Find where the given text appears and provide that cell's center as (X, Y) coordinate. 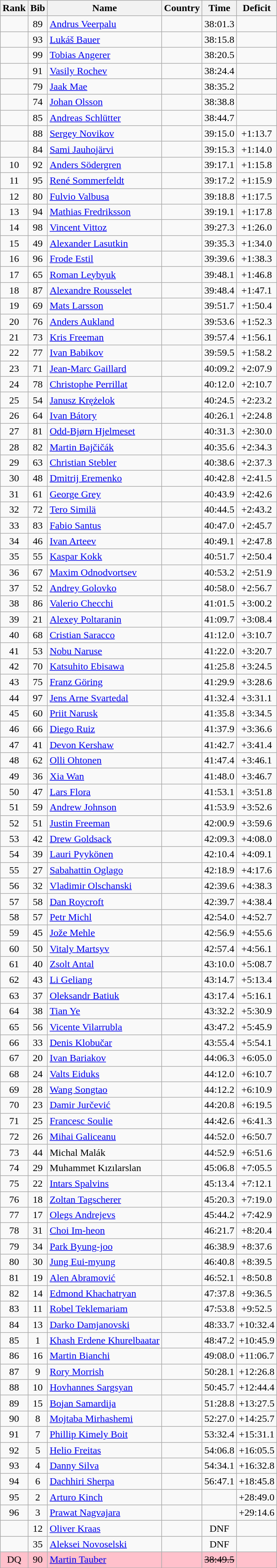
42:00.9 (219, 823)
Zoltan Tagscherer (105, 1199)
43:47.2 (219, 1027)
+7:12.1 (256, 1183)
Deficit (256, 8)
54:06.8 (219, 1450)
+16:32.8 (256, 1466)
44:06.3 (219, 1058)
+8:50.8 (256, 1278)
Muhammet Kızılarslan (105, 1168)
39:59.5 (219, 353)
42:57.4 (219, 948)
+6:05.0 (256, 1058)
+4:17.6 (256, 870)
Johan Olsson (105, 102)
38:20.5 (219, 55)
42:39.6 (219, 886)
46:52.1 (219, 1278)
2 (38, 1497)
George Grey (105, 494)
39:19.1 (219, 212)
+3:20.7 (256, 651)
+5:30.9 (256, 1011)
+14:25.7 (256, 1419)
Ivan Arteev (105, 541)
Jože Mehle (105, 933)
99 (38, 55)
Francesc Soulie (105, 1121)
+28:49.0 (256, 1497)
+9:36.5 (256, 1293)
Phillip Kimely Boit (105, 1434)
42:10.4 (219, 854)
+2:47.8 (256, 541)
39:51.7 (219, 306)
Priit Narusk (105, 714)
Dachhiri Sherpa (105, 1482)
38:38.8 (219, 102)
44:52.0 (219, 1136)
Anders Södergren (105, 165)
+7:05.5 (256, 1168)
39:53.6 (219, 322)
46:40.8 (219, 1262)
+3:28.6 (256, 682)
41:32.4 (219, 698)
Hovhannes Sargsyan (105, 1387)
+29:14.6 (256, 1513)
Petr Michl (105, 917)
+6:50.7 (256, 1136)
Ivan Bariakov (105, 1058)
38:24.4 (219, 71)
Maxim Odnodvortsev (105, 572)
Olegs Andrejevs (105, 1215)
49:08.0 (219, 1356)
+2:30.0 (256, 431)
41:37.9 (219, 729)
+8:37.6 (256, 1246)
44:12.2 (219, 1090)
+1:17.8 (256, 212)
+18:45.8 (256, 1482)
Andreas Schlütter (105, 118)
40:35.6 (219, 447)
+10:32.4 (256, 1325)
39:48.1 (219, 275)
Fabio Santus (105, 525)
+4:55.6 (256, 933)
+3:00.2 (256, 604)
50:28.1 (219, 1372)
41:09.7 (219, 619)
40:24.5 (219, 400)
+1:17.5 (256, 196)
42:18.9 (219, 870)
Ivan Bátory (105, 415)
Jens Arne Svartedal (105, 698)
+3:24.5 (256, 666)
+13:27.5 (256, 1403)
+1:34.0 (256, 243)
38:01.3 (219, 24)
Park Byung-joo (105, 1246)
Aleksei Novoselski (105, 1544)
+1:47.1 (256, 290)
+2:43.2 (256, 510)
43:55.4 (219, 1043)
45:20.3 (219, 1199)
46:38.9 (219, 1246)
+3:46.1 (256, 761)
Mojtaba Mirhashemi (105, 1419)
43:10.0 (219, 964)
Martin Bianchi (105, 1356)
Drew Goldsack (105, 839)
+1:15.9 (256, 180)
Oleksandr Batiuk (105, 996)
Vasily Rochev (105, 71)
Katsuhito Ebisawa (105, 666)
Bib (38, 8)
40:49.1 (219, 541)
40:51.7 (219, 557)
Sabahattin Oglago (105, 870)
40:38.6 (219, 463)
Name (105, 8)
Edmond Khachatryan (105, 1293)
Oliver Kraas (105, 1528)
+5:13.4 (256, 980)
+6:10.9 (256, 1090)
Alexandre Rousselet (105, 290)
Cristian Saracco (105, 635)
9 (38, 1372)
54:34.1 (219, 1466)
+6:41.3 (256, 1121)
Christian Stebler (105, 463)
Lauri Pyykönen (105, 854)
+4:56.1 (256, 948)
+4:38.4 (256, 901)
41:47.4 (219, 761)
+11:06.7 (256, 1356)
Wang Songtao (105, 1090)
40:09.2 (219, 369)
+1:26.0 (256, 228)
+16:05.5 (256, 1450)
Vincent Vittoz (105, 228)
+1:52.3 (256, 322)
45:13.4 (219, 1183)
+3:51.8 (256, 792)
+3:08.4 (256, 619)
38:44.7 (219, 118)
Valts Eiduks (105, 1074)
44:52.9 (219, 1152)
1 (38, 1340)
+5:16.1 (256, 996)
44:12.0 (219, 1074)
Andrey Golovko (105, 588)
+4:08.0 (256, 839)
Sami Jauhojärvi (105, 149)
+5:45.9 (256, 1027)
Nobu Naruse (105, 651)
43:32.2 (219, 1011)
39:17.1 (219, 165)
+12:26.8 (256, 1372)
+8:39.5 (256, 1262)
+2:56.7 (256, 588)
Vicente Vilarrubla (105, 1027)
40:43.9 (219, 494)
52:27.0 (219, 1419)
40:12.0 (219, 384)
40:58.0 (219, 588)
Ivan Babikov (105, 353)
Sergey Novikov (105, 133)
+3:52.6 (256, 807)
6 (38, 1482)
39:18.8 (219, 196)
Frode Estil (105, 259)
Jean-Marc Gaillard (105, 369)
41:53.1 (219, 792)
38:35.2 (219, 86)
Arturo Kinch (105, 1497)
Li Geliang (105, 980)
Time (219, 8)
Andrus Veerpalu (105, 24)
Alexander Lasutkin (105, 243)
Country (182, 8)
Choi Im-heon (105, 1231)
41:12.0 (219, 635)
Alexey Poltaranin (105, 619)
Odd-Bjørn Hjelmeset (105, 431)
Kris Freeman (105, 337)
41:53.9 (219, 807)
+1:14.0 (256, 149)
40:47.0 (219, 525)
Mats Larsson (105, 306)
+6:19.5 (256, 1105)
+1:46.8 (256, 275)
+2:42.6 (256, 494)
45:06.8 (219, 1168)
+3:41.4 (256, 745)
Janusz Krężelok (105, 400)
+5:08.7 (256, 964)
+2:10.7 (256, 384)
+7:42.9 (256, 1215)
44:42.6 (219, 1121)
+6:10.7 (256, 1074)
+6:51.6 (256, 1152)
8 (38, 1419)
+1:58.2 (256, 353)
Khash Erdene Khurelbaatar (105, 1340)
Fulvio Valbusa (105, 196)
+7:19.0 (256, 1199)
+3:34.5 (256, 714)
47:37.8 (219, 1293)
98 (38, 228)
44:20.8 (219, 1105)
+3:46.7 (256, 776)
38:49.5 (219, 1560)
41:25.8 (219, 666)
41:48.0 (219, 776)
+1:38.3 (256, 259)
40:42.8 (219, 478)
Rory Morrish (105, 1372)
48:47.2 (219, 1340)
Martin Bajčičák (105, 447)
+2:51.9 (256, 572)
+5:54.1 (256, 1043)
Zsolt Antal (105, 964)
+2:24.8 (256, 415)
56:47.1 (219, 1482)
+8:20.4 (256, 1231)
39:35.3 (219, 243)
Jung Eui-myung (105, 1262)
Darko Damjanovski (105, 1325)
Jaak Mae (105, 86)
41:22.0 (219, 651)
Kaspar Kokk (105, 557)
Franz Göring (105, 682)
Prawat Nagvajara (105, 1513)
Tobias Angerer (105, 55)
39:17.2 (219, 180)
Helio Freitas (105, 1450)
Justin Freeman (105, 823)
Roman Leybyuk (105, 275)
42:39.7 (219, 901)
Martin Tauber (105, 1560)
Mihai Galiceanu (105, 1136)
97 (38, 698)
+9:52.5 (256, 1309)
Michal Malák (105, 1152)
3 (38, 1513)
41:35.8 (219, 714)
42:54.0 (219, 917)
Tero Similä (105, 510)
43:17.4 (219, 996)
Danny Silva (105, 1466)
+4:38.3 (256, 886)
Alen Abramović (105, 1278)
Dmitrij Eremenko (105, 478)
50:45.7 (219, 1387)
48:33.7 (219, 1325)
Olli Ohtonen (105, 761)
+1:13.7 (256, 133)
Bojan Samardija (105, 1403)
+1:50.4 (256, 306)
40:26.1 (219, 415)
40:44.5 (219, 510)
Rank (14, 8)
+2:07.9 (256, 369)
Vitaly Martsyv (105, 948)
Valerio Checchi (105, 604)
+3:36.6 (256, 729)
47:53.8 (219, 1309)
Robel Teklemariam (105, 1309)
39:15.3 (219, 149)
+2:34.3 (256, 447)
Intars Spalvins (105, 1183)
39:27.3 (219, 228)
+2:37.3 (256, 463)
7 (38, 1434)
41:01.5 (219, 604)
5 (38, 1450)
+2:41.5 (256, 478)
39:57.4 (219, 337)
46:21.7 (219, 1231)
Andrew Johnson (105, 807)
38:15.8 (219, 40)
+1:56.1 (256, 337)
Dan Roycroft (105, 901)
Xia Wan (105, 776)
39:48.4 (219, 290)
42:56.9 (219, 933)
+3:10.7 (256, 635)
+3:59.6 (256, 823)
53:32.4 (219, 1434)
45:44.2 (219, 1215)
+1:15.8 (256, 165)
Lars Flora (105, 792)
43:14.7 (219, 980)
39:39.6 (219, 259)
Vladimir Olschanski (105, 886)
Christophe Perrillat (105, 384)
Lukáš Bauer (105, 40)
Devon Kershaw (105, 745)
4 (38, 1466)
41:29.9 (219, 682)
DQ (14, 1560)
Diego Ruiz (105, 729)
+2:50.4 (256, 557)
Mathias Fredriksson (105, 212)
Anders Aukland (105, 322)
+15:31.1 (256, 1434)
41:42.7 (219, 745)
40:31.3 (219, 431)
42:09.3 (219, 839)
+3:31.1 (256, 698)
René Sommerfeldt (105, 180)
Denis Klobučar (105, 1043)
Damir Jurčević (105, 1105)
+2:45.7 (256, 525)
40:53.2 (219, 572)
+10:45.9 (256, 1340)
+12:44.4 (256, 1387)
Tian Ye (105, 1011)
+4:09.1 (256, 854)
+4:52.7 (256, 917)
51:28.8 (219, 1403)
+2:23.2 (256, 400)
39:15.0 (219, 133)
